Output the [x, y] coordinate of the center of the cell containing the given text.  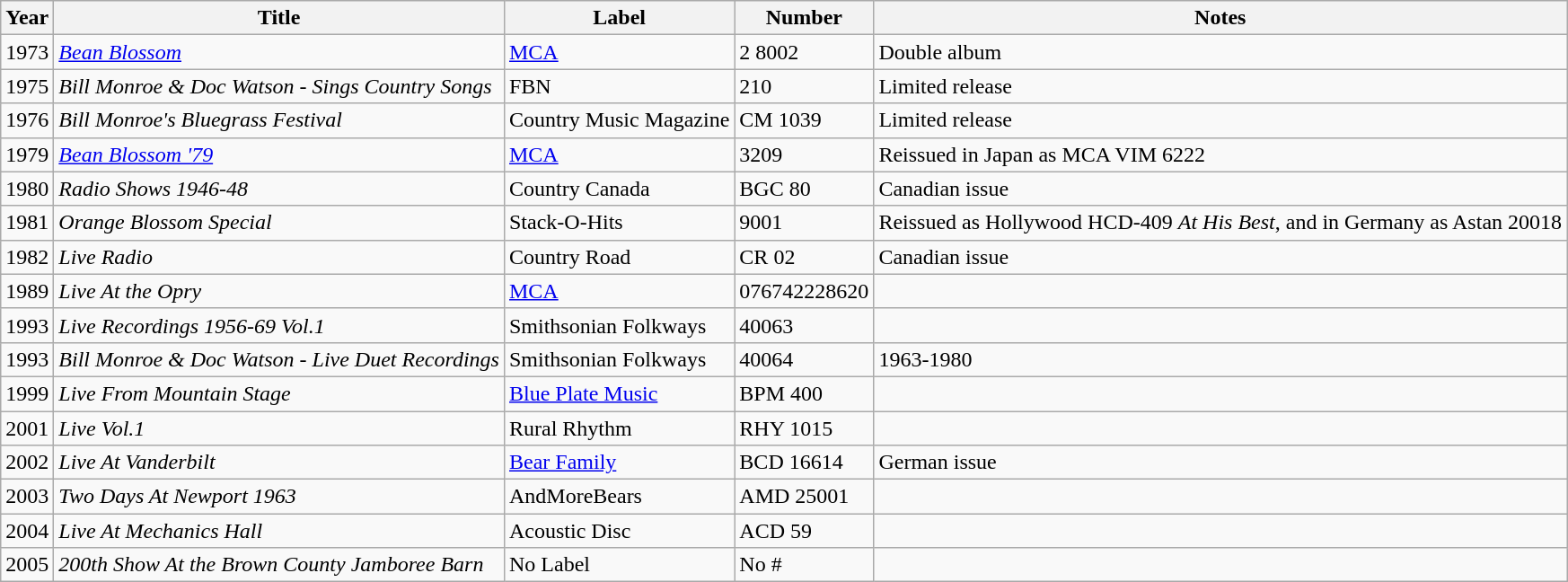
German issue [1220, 463]
Radio Shows 1946-48 [279, 189]
076742228620 [805, 291]
Country Canada [619, 189]
RHY 1015 [805, 428]
Notes [1220, 18]
CR 02 [805, 257]
210 [805, 86]
Bill Monroe & Doc Watson - Sings Country Songs [279, 86]
ACD 59 [805, 531]
Live Radio [279, 257]
40063 [805, 325]
Two Days At Newport 1963 [279, 497]
Orange Blossom Special [279, 223]
No Label [619, 565]
1976 [27, 120]
Live From Mountain Stage [279, 393]
40064 [805, 359]
1982 [27, 257]
1979 [27, 154]
Bill Monroe & Doc Watson - Live Duet Recordings [279, 359]
2001 [27, 428]
Double album [1220, 52]
Bear Family [619, 463]
2 8002 [805, 52]
2005 [27, 565]
Live Vol.1 [279, 428]
1981 [27, 223]
Title [279, 18]
Reissued as Hollywood HCD-409 At His Best, and in Germany as Astan 20018 [1220, 223]
Acoustic Disc [619, 531]
Bean Blossom '79 [279, 154]
Rural Rhythm [619, 428]
2004 [27, 531]
1963-1980 [1220, 359]
Bean Blossom [279, 52]
BGC 80 [805, 189]
No # [805, 565]
Country Road [619, 257]
3209 [805, 154]
Label [619, 18]
AndMoreBears [619, 497]
Reissued in Japan as MCA VIM 6222 [1220, 154]
FBN [619, 86]
Live Recordings 1956-69 Vol.1 [279, 325]
9001 [805, 223]
Country Music Magazine [619, 120]
Live At Vanderbilt [279, 463]
BPM 400 [805, 393]
AMD 25001 [805, 497]
2002 [27, 463]
Year [27, 18]
1973 [27, 52]
Stack-O-Hits [619, 223]
1999 [27, 393]
1989 [27, 291]
2003 [27, 497]
Blue Plate Music [619, 393]
Live At Mechanics Hall [279, 531]
Bill Monroe's Bluegrass Festival [279, 120]
Number [805, 18]
BCD 16614 [805, 463]
200th Show At the Brown County Jamboree Barn [279, 565]
CM 1039 [805, 120]
1980 [27, 189]
Live At the Opry [279, 291]
1975 [27, 86]
